Provide the (x, y) coordinate of the cell's center where the given text is located.  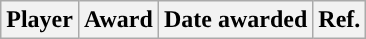
Award (118, 20)
Player (40, 20)
Date awarded (235, 20)
Ref. (340, 20)
